Output the (x, y) coordinate of the center of the cell containing the given text.  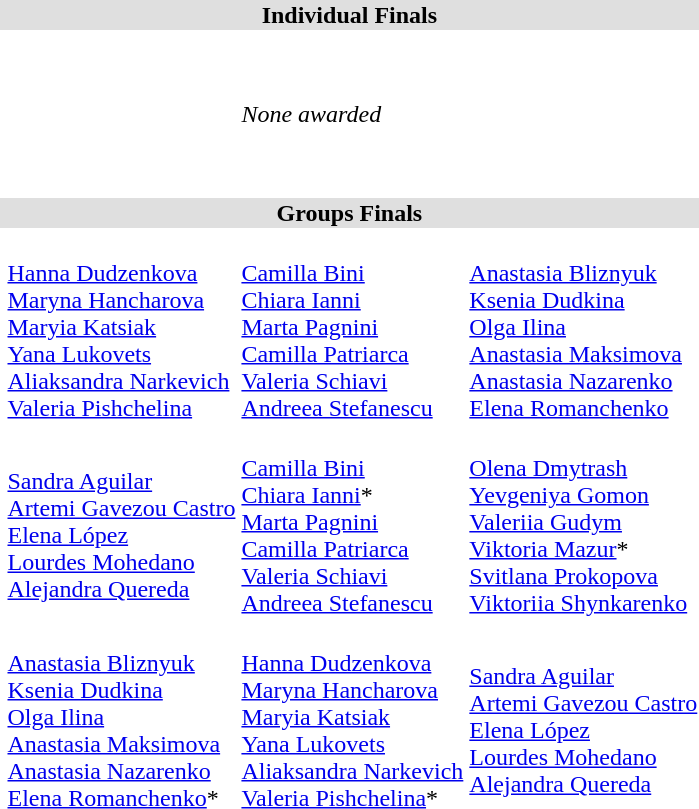
Individual Finals (350, 15)
Anastasia BliznyukKsenia DudkinaOlga IlinaAnastasia MaksimovaAnastasia NazarenkoElena Romanchenko (584, 327)
Camilla BiniChiara Ianni*Marta PagniniCamilla PatriarcaValeria SchiaviAndreea Stefanescu (352, 522)
Sandra AguilarArtemi Gavezou CastroElena LópezLourdes MohedanoAlejandra Quereda (122, 522)
None awarded (352, 114)
Groups Finals (350, 213)
Camilla BiniChiara IanniMarta PagniniCamilla PatriarcaValeria SchiaviAndreea Stefanescu (352, 327)
Hanna DudzenkovaMaryna HancharovaMaryia KatsiakYana LukovetsAliaksandra NarkevichValeria Pishchelina (122, 327)
Olena DmytrashYevgeniya GomonValeriia GudymViktoria Mazur*Svitlana Prokopova Viktoriia Shynkarenko (584, 522)
